For the text-containing cell, return its midpoint in (x, y) coordinate format. 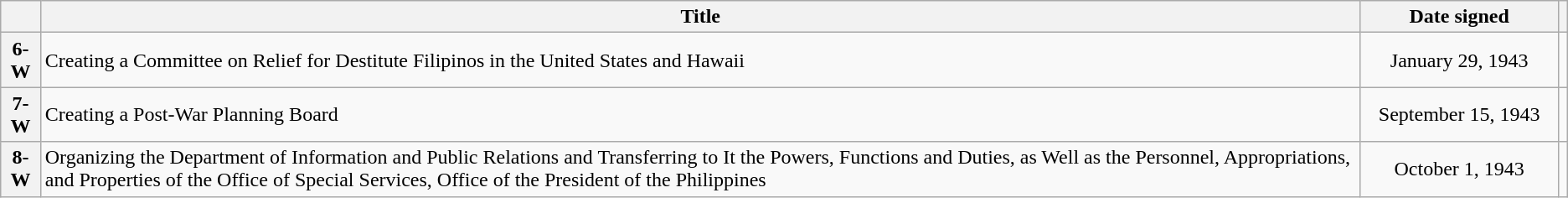
Date signed (1459, 17)
October 1, 1943 (1459, 169)
Title (700, 17)
Creating a Post-War Planning Board (700, 114)
January 29, 1943 (1459, 60)
8-W (20, 169)
6-W (20, 60)
Creating a Committee on Relief for Destitute Filipinos in the United States and Hawaii (700, 60)
7-W (20, 114)
September 15, 1943 (1459, 114)
